Scan for the cell matching the given text and deliver its [X, Y] coordinate at center. 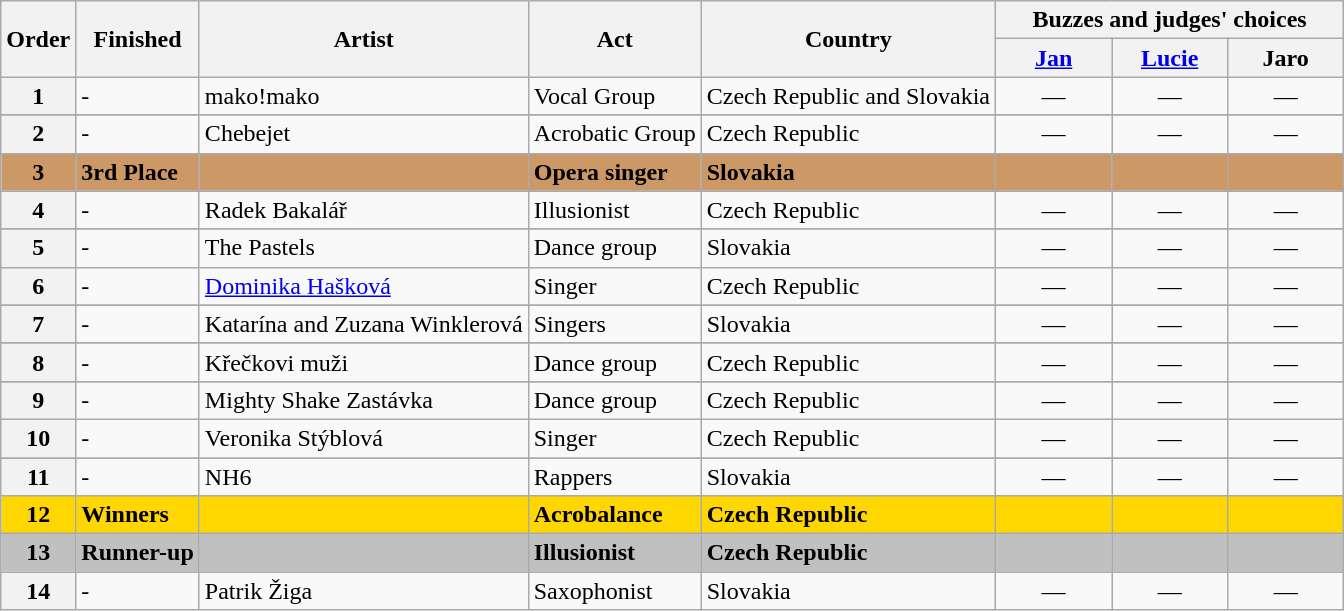
Radek Bakalář [364, 210]
Artist [364, 39]
Buzzes and judges' choices [1170, 20]
NH6 [364, 477]
10 [38, 438]
3rd Place [138, 172]
Rappers [614, 477]
Czech Republic and Slovakia [848, 96]
Country [848, 39]
Runner-up [138, 553]
12 [38, 515]
Finished [138, 39]
11 [38, 477]
13 [38, 553]
Winners [138, 515]
mako!mako [364, 96]
The Pastels [364, 248]
Patrik Žiga [364, 591]
Acrobatic Group [614, 134]
Dominika Hašková [364, 286]
Acrobalance [614, 515]
Opera singer [614, 172]
Act [614, 39]
3 [38, 172]
1 [38, 96]
7 [38, 324]
9 [38, 400]
8 [38, 362]
Chebejet [364, 134]
Lucie [1170, 58]
Katarína and Zuzana Winklerová [364, 324]
Vocal Group [614, 96]
2 [38, 134]
Křečkovi muži [364, 362]
Order [38, 39]
14 [38, 591]
Jan [1054, 58]
5 [38, 248]
Mighty Shake Zastávka [364, 400]
Saxophonist [614, 591]
Singers [614, 324]
6 [38, 286]
Jaro [1286, 58]
4 [38, 210]
Veronika Stýblová [364, 438]
